Capture the cell that displays the provided text and extract its [X, Y] central coordinate. 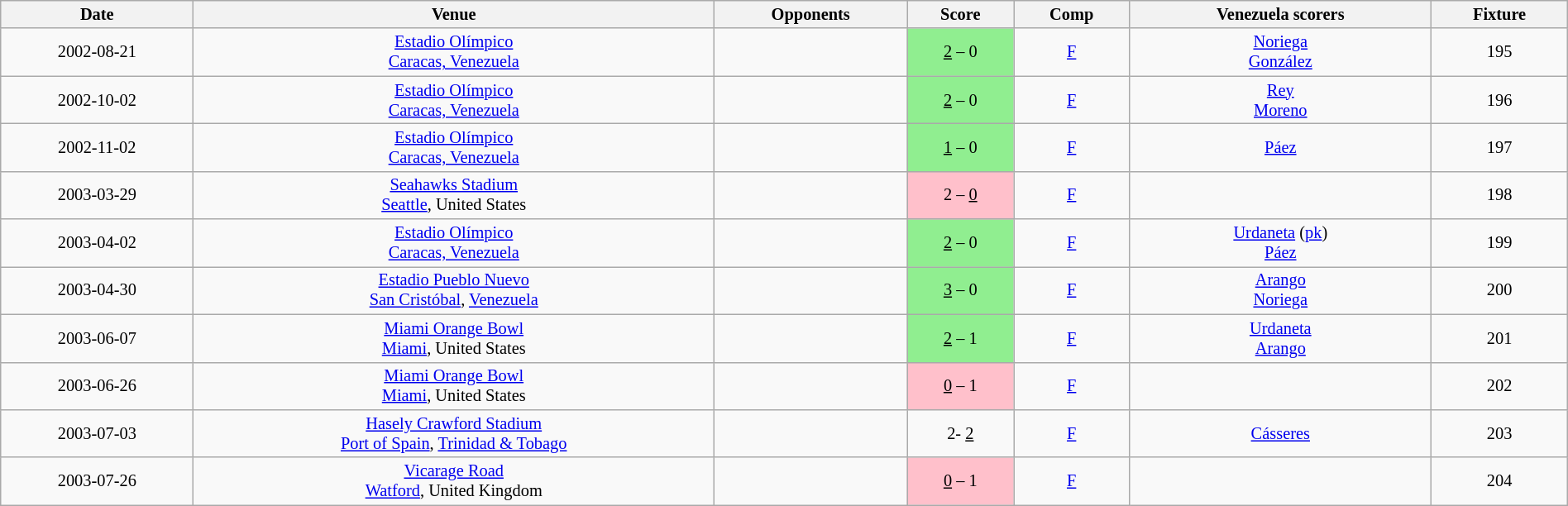
2- 2 [961, 433]
Estadio Pueblo NuevoSan Cristóbal, Venezuela [454, 290]
1 – 0 [961, 147]
Urdaneta (pk) Páez [1280, 243]
202 [1499, 386]
Date [98, 14]
Vicarage RoadWatford, United Kingdom [454, 481]
Arango Noriega [1280, 290]
200 [1499, 290]
195 [1499, 52]
203 [1499, 433]
196 [1499, 100]
201 [1499, 338]
2002-11-02 [98, 147]
2002-08-21 [98, 52]
3 – 0 [961, 290]
2003-04-02 [98, 243]
Páez [1280, 147]
197 [1499, 147]
Cásseres [1280, 433]
2 – 1 [961, 338]
2002-10-02 [98, 100]
2003-06-26 [98, 386]
2003-04-30 [98, 290]
Opponents [810, 14]
Venezuela scorers [1280, 14]
199 [1499, 243]
204 [1499, 481]
Seahawks StadiumSeattle, United States [454, 195]
Comp [1072, 14]
Rey Moreno [1280, 100]
Urdaneta Arango [1280, 338]
Fixture [1499, 14]
Score [961, 14]
2003-07-03 [98, 433]
2003-06-07 [98, 338]
198 [1499, 195]
Hasely Crawford StadiumPort of Spain, Trinidad & Tobago [454, 433]
2003-03-29 [98, 195]
Noriega González [1280, 52]
2003-07-26 [98, 481]
Venue [454, 14]
